Return the [x, y] coordinate for the center point of the cell that contains the specified text.  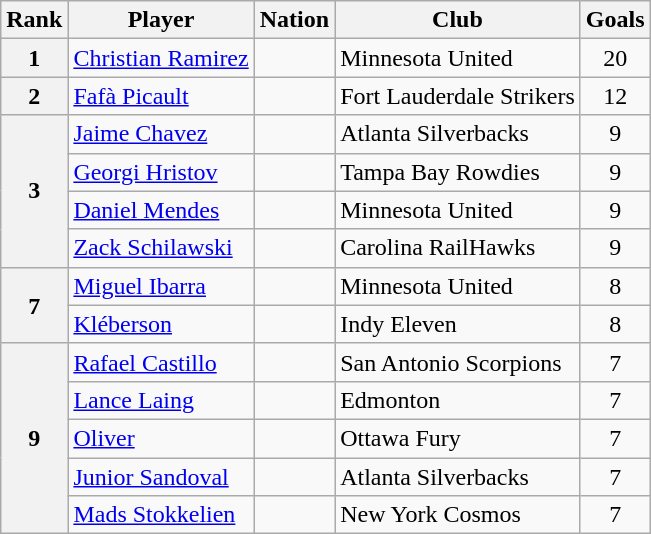
1 [34, 58]
Zack Schilawski [161, 248]
Mads Stokkelien [161, 515]
2 [34, 96]
Kléberson [161, 324]
Georgi Hristov [161, 172]
San Antonio Scorpions [458, 362]
3 [34, 191]
Fort Lauderdale Strikers [458, 96]
Goals [615, 20]
Rafael Castillo [161, 362]
Daniel Mendes [161, 210]
Indy Eleven [458, 324]
Rank [34, 20]
Fafà Picault [161, 96]
Jaime Chavez [161, 134]
12 [615, 96]
Edmonton [458, 400]
New York Cosmos [458, 515]
Player [161, 20]
Carolina RailHawks [458, 248]
Nation [294, 20]
Miguel Ibarra [161, 286]
Oliver [161, 438]
Junior Sandoval [161, 477]
Ottawa Fury [458, 438]
Club [458, 20]
Christian Ramirez [161, 58]
Lance Laing [161, 400]
Tampa Bay Rowdies [458, 172]
20 [615, 58]
